Capture the cell that displays the provided text and extract its (X, Y) central coordinate. 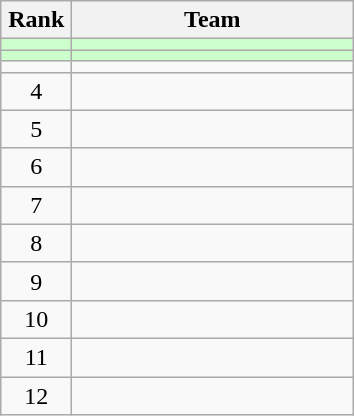
12 (36, 395)
Rank (36, 20)
7 (36, 205)
Team (212, 20)
10 (36, 319)
11 (36, 357)
6 (36, 167)
9 (36, 281)
8 (36, 243)
5 (36, 129)
4 (36, 91)
